Search for the cell housing the specified text and yield its [x, y] center coordinate. 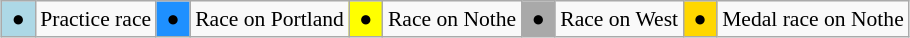
Race on Nothe [452, 19]
Medal race on Nothe [813, 19]
Race on Portland [270, 19]
Practice race [96, 19]
Race on West [619, 19]
